Find where the given text appears and provide that cell's center as (x, y) coordinate. 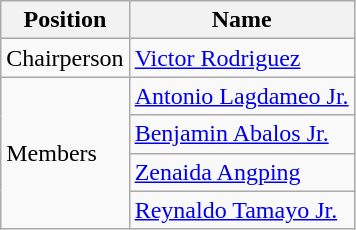
Position (65, 20)
Name (242, 20)
Chairperson (65, 58)
Reynaldo Tamayo Jr. (242, 210)
Benjamin Abalos Jr. (242, 134)
Victor Rodriguez (242, 58)
Members (65, 153)
Antonio Lagdameo Jr. (242, 96)
Zenaida Angping (242, 172)
